Search for the cell housing the specified text and yield its (x, y) center coordinate. 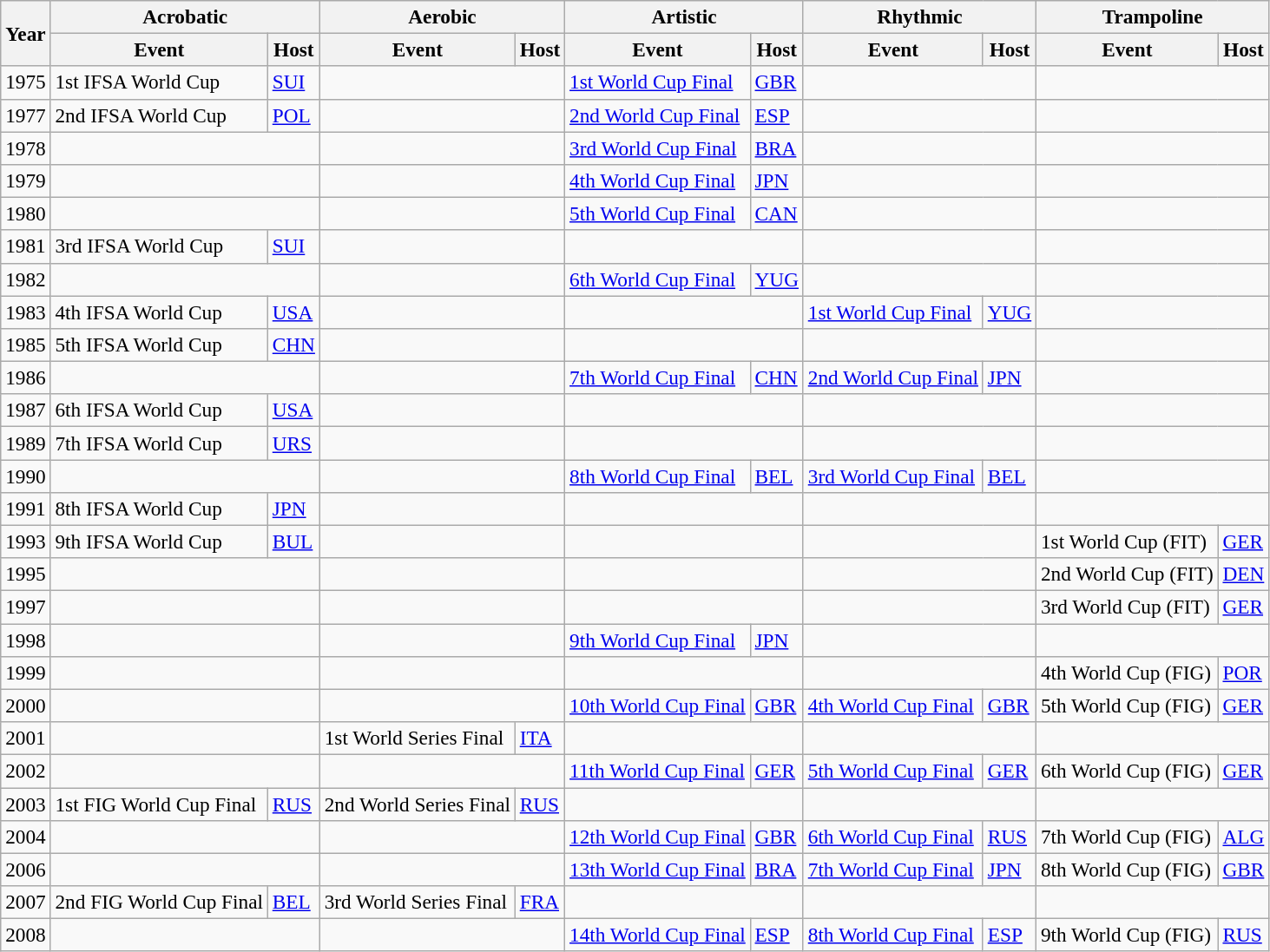
10th World Cup Final (658, 706)
1st World Cup (FIT) (1128, 542)
2000 (26, 706)
2007 (26, 903)
1st FIG World Cup Final (159, 804)
8th IFSA World Cup (159, 509)
1989 (26, 443)
1997 (26, 607)
9th World Cup Final (658, 640)
14th World Cup Final (658, 936)
1983 (26, 312)
2004 (26, 837)
Artistic (684, 17)
1981 (26, 246)
1999 (26, 673)
2nd FIG World Cup Final (159, 903)
5th IFSA World Cup (159, 345)
2008 (26, 936)
6th IFSA World Cup (159, 410)
1987 (26, 410)
ITA (540, 739)
8th World Cup (FIG) (1128, 870)
1998 (26, 640)
1995 (26, 574)
1st World Series Final (417, 739)
3rd World Series Final (417, 903)
9th World Cup (FIG) (1128, 936)
3rd IFSA World Cup (159, 246)
1991 (26, 509)
1993 (26, 542)
5th World Cup (FIG) (1128, 706)
1980 (26, 213)
2nd World Cup (FIT) (1128, 574)
ALG (1243, 837)
1985 (26, 345)
1982 (26, 279)
2003 (26, 804)
7th World Cup (FIG) (1128, 837)
1978 (26, 148)
Acrobatic (185, 17)
3rd World Cup (FIT) (1128, 607)
CAN (776, 213)
1977 (26, 115)
4th IFSA World Cup (159, 312)
1st IFSA World Cup (159, 82)
POL (293, 115)
9th IFSA World Cup (159, 542)
6th World Cup (FIG) (1128, 771)
12th World Cup Final (658, 837)
1975 (26, 82)
2006 (26, 870)
2002 (26, 771)
11th World Cup Final (658, 771)
4th World Cup (FIG) (1128, 673)
1979 (26, 181)
DEN (1243, 574)
1986 (26, 378)
2nd World Series Final (417, 804)
2nd IFSA World Cup (159, 115)
FRA (540, 903)
Aerobic (442, 17)
BUL (293, 542)
Trampoline (1153, 17)
Rhythmic (919, 17)
7th IFSA World Cup (159, 443)
2001 (26, 739)
URS (293, 443)
1990 (26, 476)
13th World Cup Final (658, 870)
Year (26, 34)
POR (1243, 673)
